Detect which cell encompasses the target text, then output its (X, Y) center coordinate. 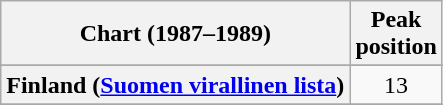
13 (396, 85)
Finland (Suomen virallinen lista) (176, 85)
Chart (1987–1989) (176, 34)
Peakposition (396, 34)
